Provide the (X, Y) coordinate of the cell's center where the given text is located.  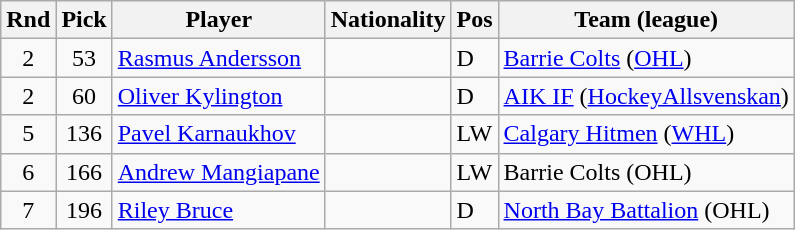
AIK IF (HockeyAllsvenskan) (646, 96)
Pavel Karnaukhov (218, 134)
Pos (474, 20)
196 (84, 210)
6 (28, 172)
136 (84, 134)
53 (84, 58)
Rasmus Andersson (218, 58)
Riley Bruce (218, 210)
Pick (84, 20)
Player (218, 20)
60 (84, 96)
Oliver Kylington (218, 96)
7 (28, 210)
North Bay Battalion (OHL) (646, 210)
Nationality (388, 20)
Andrew Mangiapane (218, 172)
166 (84, 172)
5 (28, 134)
Calgary Hitmen (WHL) (646, 134)
Team (league) (646, 20)
Rnd (28, 20)
